Scan for the cell matching the given text and deliver its (x, y) coordinate at center. 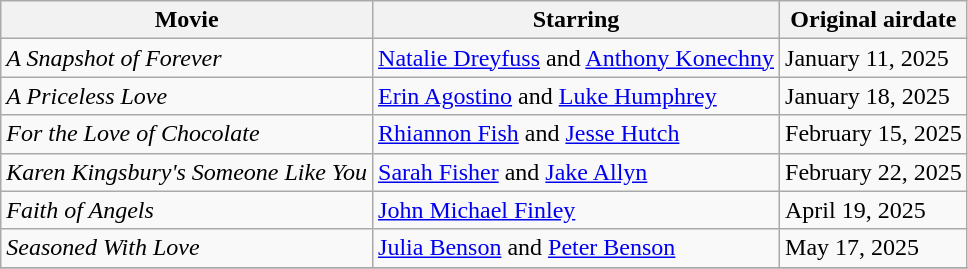
A Snapshot of Forever (187, 58)
January 18, 2025 (874, 96)
Original airdate (874, 20)
Natalie Dreyfuss and Anthony Konechny (576, 58)
April 19, 2025 (874, 210)
Karen Kingsbury's Someone Like You (187, 172)
Sarah Fisher and Jake Allyn (576, 172)
May 17, 2025 (874, 248)
February 15, 2025 (874, 134)
John Michael Finley (576, 210)
Movie (187, 20)
Starring (576, 20)
January 11, 2025 (874, 58)
A Priceless Love (187, 96)
Erin Agostino and Luke Humphrey (576, 96)
Rhiannon Fish and Jesse Hutch (576, 134)
Julia Benson and Peter Benson (576, 248)
Faith of Angels (187, 210)
For the Love of Chocolate (187, 134)
February 22, 2025 (874, 172)
Seasoned With Love (187, 248)
